From the cell containing the given text, extract its center point as (X, Y) coordinate. 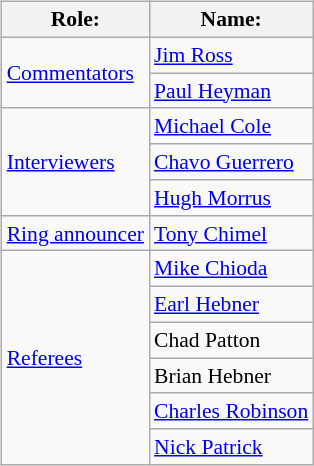
Paul Heyman (231, 91)
Commentators (76, 72)
Nick Patrick (231, 447)
Charles Robinson (231, 411)
Jim Ross (231, 55)
Earl Hebner (231, 305)
Michael Cole (231, 126)
Interviewers (76, 162)
Brian Hebner (231, 376)
Referees (76, 358)
Chad Patton (231, 340)
Hugh Morrus (231, 198)
Tony Chimel (231, 233)
Role: (76, 20)
Ring announcer (76, 233)
Name: (231, 20)
Chavo Guerrero (231, 162)
Mike Chioda (231, 269)
